Return the [X, Y] coordinate for the center point of the cell that contains the specified text.  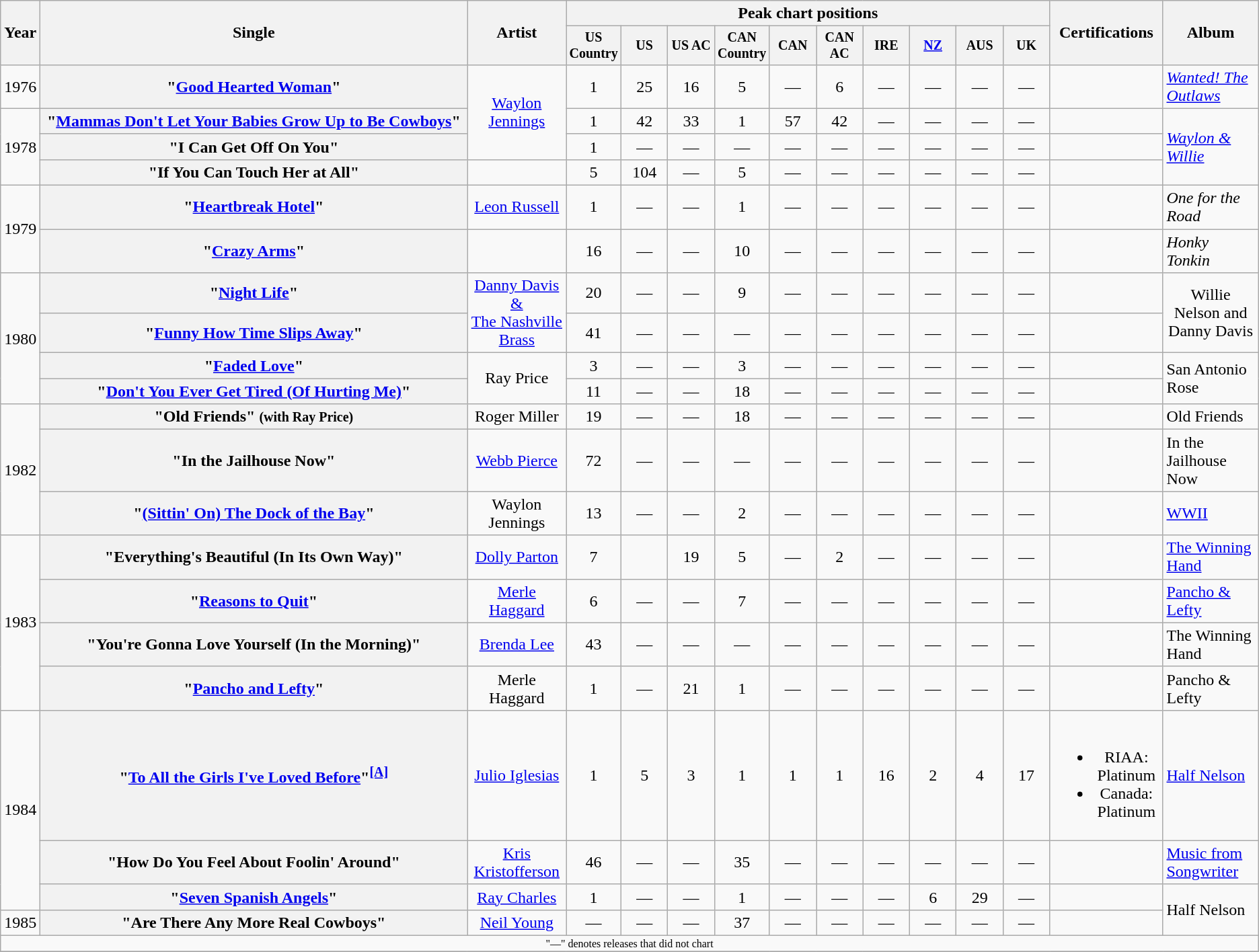
In the Jailhouse Now [1211, 461]
Artist [517, 33]
Brenda Lee [517, 644]
"I Can Get Off On You" [254, 147]
Neil Young [517, 922]
"Seven Spanish Angels" [254, 897]
1984 [20, 809]
17 [1026, 775]
1978 [20, 147]
"Are There Any More Real Cowboys" [254, 922]
1985 [20, 922]
"Funny How Time Slips Away" [254, 333]
72 [594, 461]
CAN Country [742, 46]
Year [20, 33]
RIAA: PlatinumCanada: Platinum [1106, 775]
46 [594, 862]
35 [742, 862]
Kris Kristofferson [517, 862]
CAN [792, 46]
1983 [20, 623]
"(Sittin' On) The Dock of the Bay" [254, 514]
Single [254, 33]
US Country [594, 46]
Old Friends [1211, 417]
"—" denotes releases that did not chart [629, 944]
Ray Price [517, 379]
"Night Life" [254, 293]
4 [979, 775]
NZ [932, 46]
Peak chart positions [808, 13]
AUS [979, 46]
"Pancho and Lefty" [254, 688]
1982 [20, 469]
"If You Can Touch Her at All" [254, 172]
One for the Road [1211, 207]
"Everything's Beautiful (In Its Own Way)" [254, 557]
33 [691, 121]
1979 [20, 229]
Julio Iglesias [517, 775]
13 [594, 514]
11 [594, 391]
Dolly Parton [517, 557]
Webb Pierce [517, 461]
Waylon & Willie [1211, 147]
Ray Charles [517, 897]
CAN AC [839, 46]
"Heartbreak Hotel" [254, 207]
Wanted! The Outlaws [1211, 86]
Music from Songwriter [1211, 862]
"To All the Girls I've Loved Before"[A] [254, 775]
"Old Friends" (with Ray Price) [254, 417]
Willie Nelson and Danny Davis [1211, 313]
"How Do You Feel About Foolin' Around" [254, 862]
37 [742, 922]
Honky Tonkin [1211, 251]
Certifications [1106, 33]
"Don't You Ever Get Tired (Of Hurting Me)" [254, 391]
UK [1026, 46]
29 [979, 897]
1980 [20, 339]
"Good Hearted Woman" [254, 86]
Album [1211, 33]
21 [691, 688]
Danny Davis &The Nashville Brass [517, 313]
25 [644, 86]
US [644, 46]
San Antonio Rose [1211, 379]
104 [644, 172]
"Mammas Don't Let Your Babies Grow Up to Be Cowboys" [254, 121]
"Reasons to Quit" [254, 601]
US AC [691, 46]
41 [594, 333]
57 [792, 121]
WWII [1211, 514]
"In the Jailhouse Now" [254, 461]
20 [594, 293]
Leon Russell [517, 207]
"You're Gonna Love Yourself (In the Morning)" [254, 644]
"Faded Love" [254, 366]
IRE [886, 46]
Roger Miller [517, 417]
10 [742, 251]
"Crazy Arms" [254, 251]
1976 [20, 86]
43 [594, 644]
9 [742, 293]
